Provide the (x, y) coordinate of the cell's center where the given text is located.  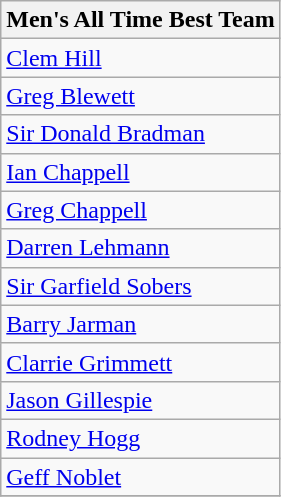
Jason Gillespie (141, 400)
Clem Hill (141, 58)
Sir Garfield Sobers (141, 286)
Clarrie Grimmett (141, 362)
Men's All Time Best Team (141, 20)
Sir Donald Bradman (141, 134)
Ian Chappell (141, 172)
Greg Blewett (141, 96)
Darren Lehmann (141, 248)
Barry Jarman (141, 324)
Greg Chappell (141, 210)
Geff Noblet (141, 477)
Rodney Hogg (141, 438)
